From the cell containing the given text, extract its center point as [X, Y] coordinate. 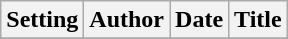
Setting [42, 20]
Date [200, 20]
Title [258, 20]
Author [127, 20]
